Scan for the cell matching the given text and deliver its (X, Y) coordinate at center. 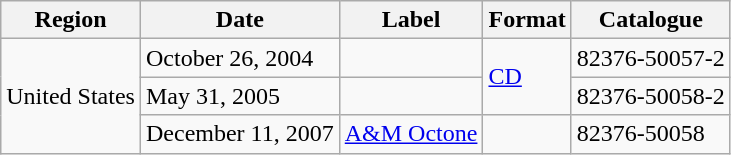
Date (240, 20)
Region (71, 20)
December 11, 2007 (240, 134)
A&M Octone (411, 134)
Catalogue (650, 20)
United States (71, 96)
82376-50058 (650, 134)
Format (527, 20)
82376-50057-2 (650, 58)
Label (411, 20)
October 26, 2004 (240, 58)
CD (527, 77)
May 31, 2005 (240, 96)
82376-50058-2 (650, 96)
